From the cell containing the given text, extract its center point as [x, y] coordinate. 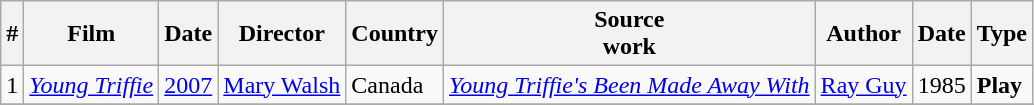
Ray Guy [864, 85]
Mary Walsh [282, 85]
1 [12, 85]
Young Triffie [92, 85]
Director [282, 34]
# [12, 34]
Young Triffie's Been Made Away With [630, 85]
1985 [942, 85]
Author [864, 34]
Sourcework [630, 34]
Film [92, 34]
Canada [395, 85]
Country [395, 34]
2007 [188, 85]
Play [1002, 85]
Type [1002, 34]
